Identify which cell holds the provided text, then report its (x, y) central coordinate. 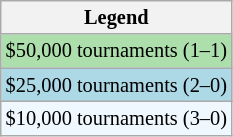
Legend (116, 17)
$10,000 tournaments (3–0) (116, 118)
$50,000 tournaments (1–1) (116, 51)
$25,000 tournaments (2–0) (116, 85)
